Provide the (X, Y) coordinate of the cell's center where the given text is located.  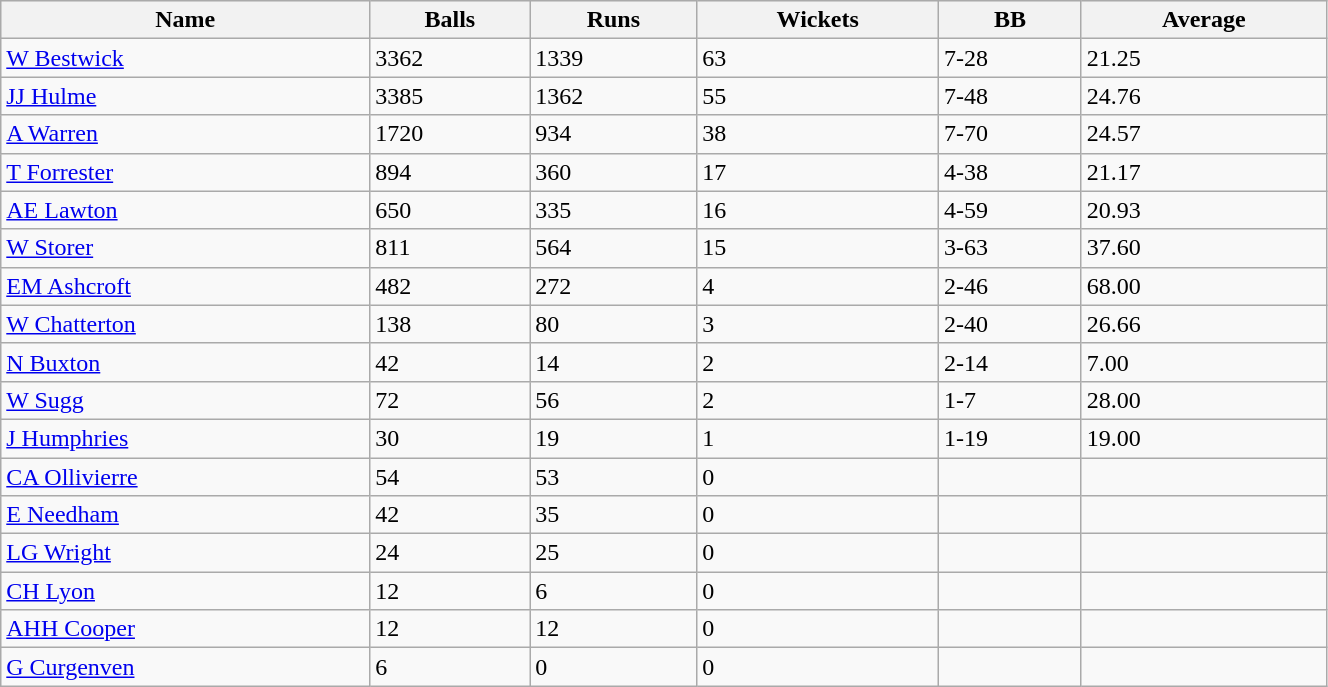
19 (614, 438)
Average (1204, 20)
3 (818, 324)
BB (1010, 20)
4-38 (1010, 172)
54 (450, 477)
360 (614, 172)
Wickets (818, 20)
7-48 (1010, 96)
3362 (450, 58)
25 (614, 553)
38 (818, 134)
1-19 (1010, 438)
W Chatterton (186, 324)
CA Ollivierre (186, 477)
Balls (450, 20)
T Forrester (186, 172)
19.00 (1204, 438)
30 (450, 438)
80 (614, 324)
272 (614, 286)
G Curgenven (186, 667)
7-70 (1010, 134)
EM Ashcroft (186, 286)
35 (614, 515)
21.25 (1204, 58)
LG Wright (186, 553)
15 (818, 248)
2-46 (1010, 286)
2-14 (1010, 362)
17 (818, 172)
Runs (614, 20)
J Humphries (186, 438)
7-28 (1010, 58)
53 (614, 477)
16 (818, 210)
4 (818, 286)
482 (450, 286)
1-7 (1010, 400)
1720 (450, 134)
650 (450, 210)
1362 (614, 96)
JJ Hulme (186, 96)
W Storer (186, 248)
37.60 (1204, 248)
W Bestwick (186, 58)
26.66 (1204, 324)
63 (818, 58)
21.17 (1204, 172)
A Warren (186, 134)
68.00 (1204, 286)
28.00 (1204, 400)
55 (818, 96)
335 (614, 210)
AHH Cooper (186, 629)
3385 (450, 96)
CH Lyon (186, 591)
Name (186, 20)
811 (450, 248)
3-63 (1010, 248)
E Needham (186, 515)
N Buxton (186, 362)
4-59 (1010, 210)
56 (614, 400)
894 (450, 172)
2-40 (1010, 324)
14 (614, 362)
24.57 (1204, 134)
1339 (614, 58)
20.93 (1204, 210)
24 (450, 553)
24.76 (1204, 96)
934 (614, 134)
7.00 (1204, 362)
564 (614, 248)
138 (450, 324)
1 (818, 438)
W Sugg (186, 400)
AE Lawton (186, 210)
72 (450, 400)
